Search for the cell housing the specified text and yield its [x, y] center coordinate. 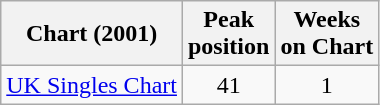
Weekson Chart [327, 34]
41 [228, 85]
UK Singles Chart [92, 85]
1 [327, 85]
Peakposition [228, 34]
Chart (2001) [92, 34]
